Determine the (X, Y) coordinate at the center of the cell enclosing the given text.  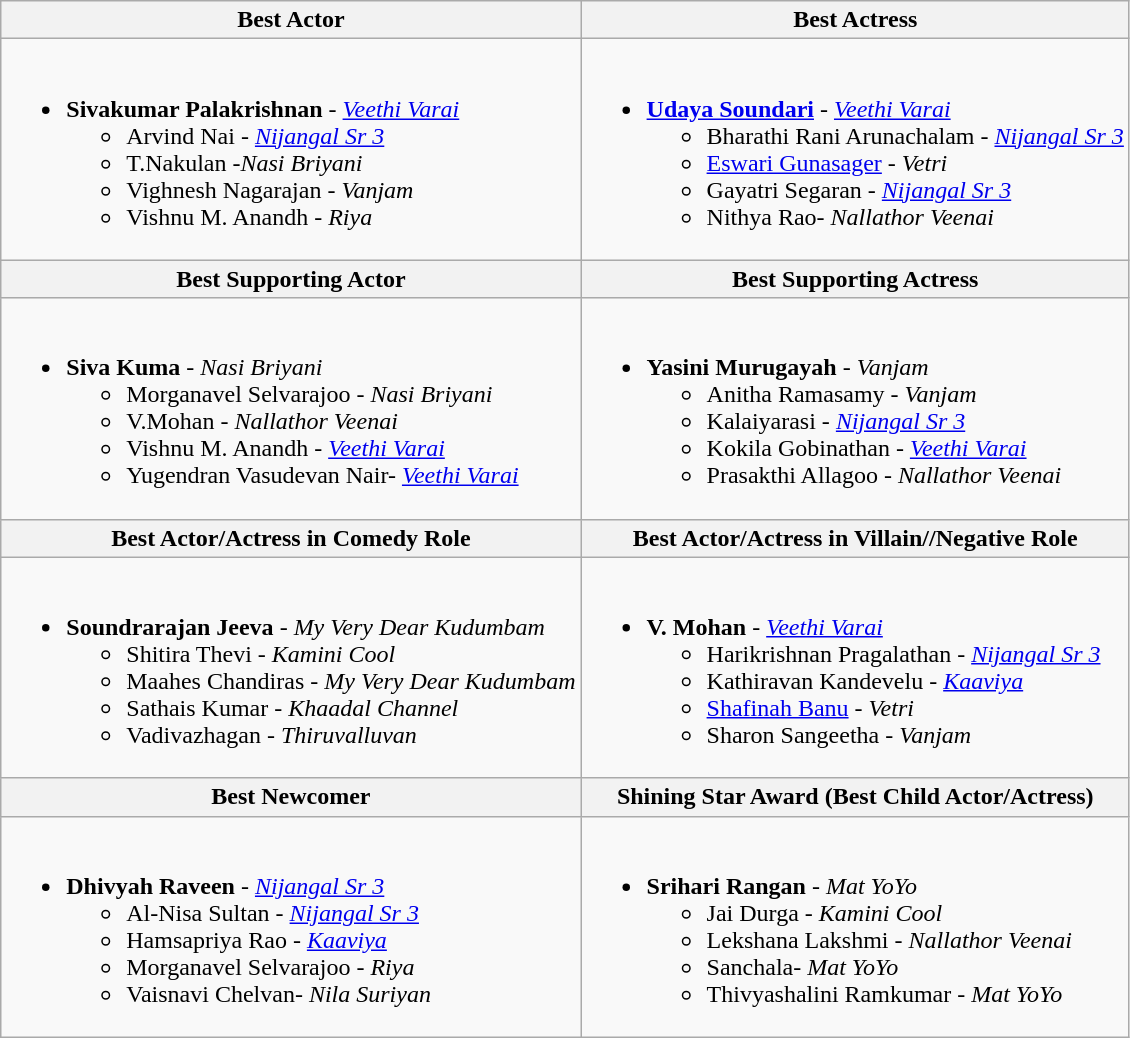
Best Newcomer (291, 797)
Best Actor (291, 20)
Best Supporting Actor (291, 279)
Best Actress (855, 20)
Best Supporting Actress (855, 279)
Best Actor/Actress in Comedy Role (291, 538)
Sivakumar Palakrishnan - Veethi VaraiArvind Nai - Nijangal Sr 3T.Nakulan -Nasi BriyaniVighnesh Nagarajan - VanjamVishnu M. Anandh - Riya (291, 150)
V. Mohan - Veethi VaraiHarikrishnan Pragalathan - Nijangal Sr 3Kathiravan Kandevelu - KaaviyaShafinah Banu - VetriSharon Sangeetha - Vanjam (855, 668)
Dhivyah Raveen - Nijangal Sr 3Al-Nisa Sultan - Nijangal Sr 3Hamsapriya Rao - KaaviyaMorganavel Selvarajoo - RiyaVaisnavi Chelvan- Nila Suriyan (291, 926)
Best Actor/Actress in Villain//Negative Role (855, 538)
Yasini Murugayah - VanjamAnitha Ramasamy - VanjamKalaiyarasi - Nijangal Sr 3Kokila Gobinathan - Veethi VaraiPrasakthi Allagoo - Nallathor Veenai (855, 408)
Shining Star Award (Best Child Actor/Actress) (855, 797)
Srihari Rangan - Mat YoYoJai Durga - Kamini CoolLekshana Lakshmi - Nallathor VeenaiSanchala- Mat YoYoThivyashalini Ramkumar - Mat YoYo (855, 926)
